Output the (x, y) coordinate of the center of the cell containing the given text.  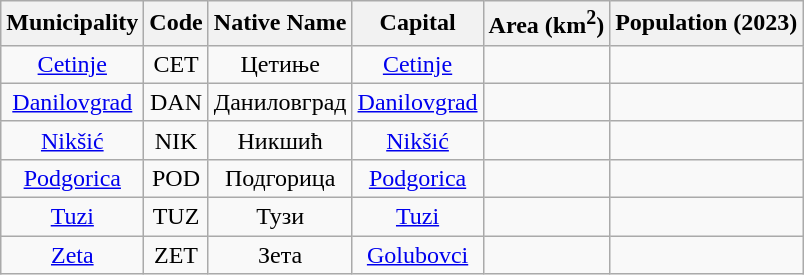
Code (176, 24)
Municipality (72, 24)
Тузи (280, 217)
POD (176, 178)
Population (2023) (706, 24)
Zeta (72, 255)
TUZ (176, 217)
Никшић (280, 140)
Подгорица (280, 178)
Area (km2) (546, 24)
Capital (418, 24)
Native Name (280, 24)
ZET (176, 255)
DAN (176, 102)
CET (176, 64)
Зета (280, 255)
Даниловград (280, 102)
NIK (176, 140)
Golubovci (418, 255)
Цетиње (280, 64)
